Pinpoint the cell where the given text exists, returning its (X, Y) midpoint coordinate. 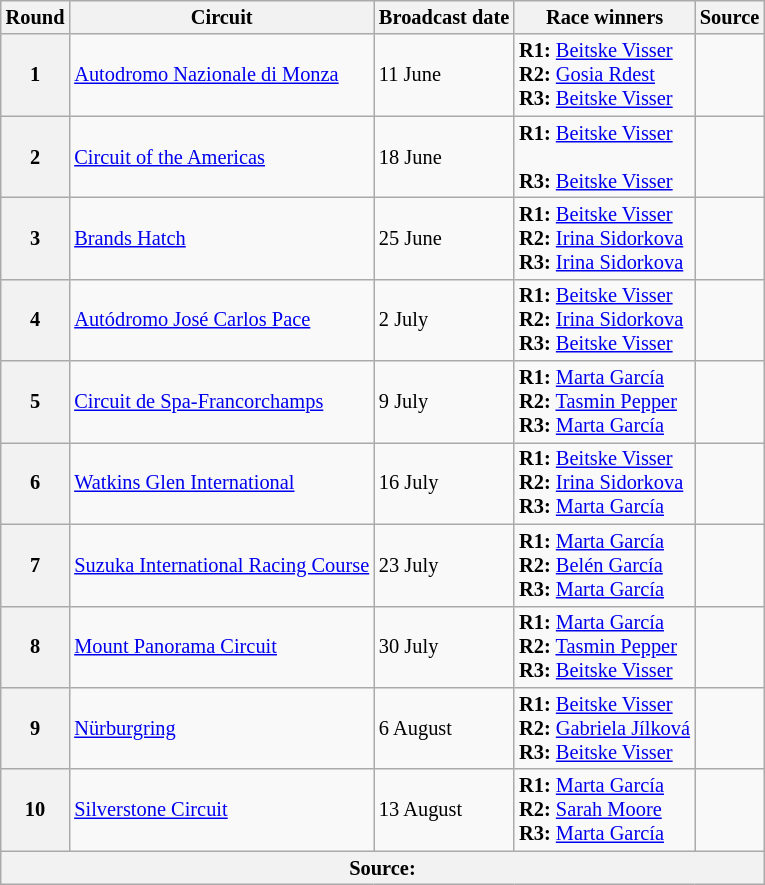
R1: Beitske VisserR2: Irina SidorkovaR3: Irina Sidorkova (604, 238)
Nürburgring (222, 728)
5 (36, 402)
R1: Marta GarcíaR2: Tasmin PepperR3: Marta García (604, 402)
Race winners (604, 17)
Broadcast date (444, 17)
Mount Panorama Circuit (222, 647)
Circuit de Spa-Francorchamps (222, 402)
Circuit of the Americas (222, 157)
1 (36, 75)
10 (36, 810)
11 June (444, 75)
Brands Hatch (222, 238)
Round (36, 17)
25 June (444, 238)
8 (36, 647)
30 July (444, 647)
9 July (444, 402)
R1: Beitske VisserR2: Irina SidorkovaR3: Marta García (604, 483)
7 (36, 565)
3 (36, 238)
Source: (382, 868)
R1: Beitske VisserR3: Beitske Visser (604, 157)
Autódromo José Carlos Pace (222, 320)
Watkins Glen International (222, 483)
Silverstone Circuit (222, 810)
R1: Marta GarcíaR2: Tasmin PepperR3: Beitske Visser (604, 647)
R1: Beitske VisserR2: Gabriela JílkováR3: Beitske Visser (604, 728)
Autodromo Nazionale di Monza (222, 75)
R1: Marta GarcíaR2: Belén GarcíaR3: Marta García (604, 565)
R1: Beitske VisserR2: Gosia RdestR3: Beitske Visser (604, 75)
2 (36, 157)
6 August (444, 728)
6 (36, 483)
2 July (444, 320)
16 July (444, 483)
Source (730, 17)
18 June (444, 157)
R1: Marta GarcíaR2: Sarah MooreR3: Marta García (604, 810)
13 August (444, 810)
R1: Beitske VisserR2: Irina SidorkovaR3: Beitske Visser (604, 320)
Suzuka International Racing Course (222, 565)
Circuit (222, 17)
23 July (444, 565)
9 (36, 728)
4 (36, 320)
